Return the [X, Y] coordinate for the center point of the cell that contains the specified text.  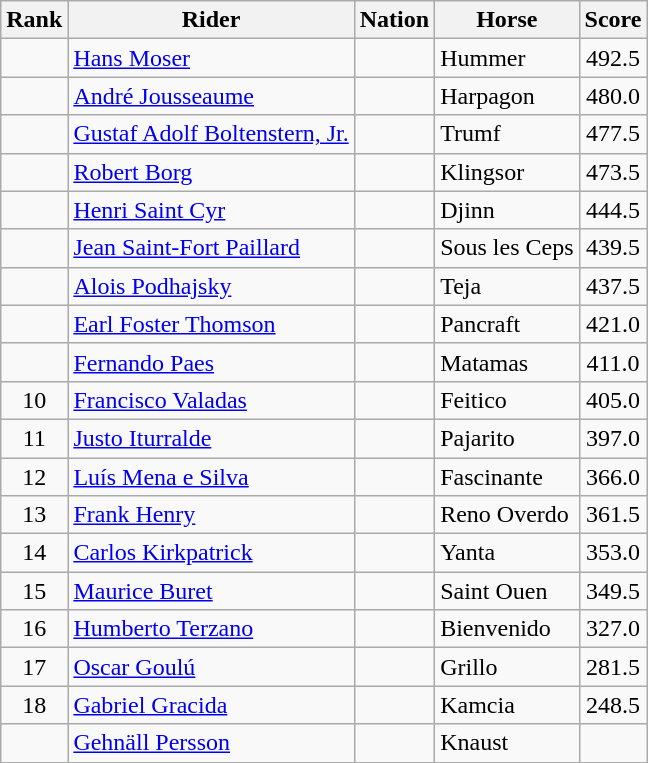
13 [34, 515]
Luís Mena e Silva [211, 477]
477.5 [613, 134]
17 [34, 667]
12 [34, 477]
Rider [211, 20]
Trumf [507, 134]
Maurice Buret [211, 591]
Justo Iturralde [211, 438]
Fernando Paes [211, 362]
Grillo [507, 667]
Teja [507, 286]
11 [34, 438]
480.0 [613, 96]
Gustaf Adolf Boltenstern, Jr. [211, 134]
411.0 [613, 362]
353.0 [613, 553]
15 [34, 591]
421.0 [613, 324]
Yanta [507, 553]
Bienvenido [507, 629]
405.0 [613, 400]
18 [34, 705]
281.5 [613, 667]
Knaust [507, 743]
Hummer [507, 58]
Jean Saint-Fort Paillard [211, 248]
Robert Borg [211, 172]
André Jousseaume [211, 96]
Fascinante [507, 477]
439.5 [613, 248]
397.0 [613, 438]
Frank Henry [211, 515]
Pancraft [507, 324]
Gehnäll Persson [211, 743]
Alois Podhajsky [211, 286]
Carlos Kirkpatrick [211, 553]
248.5 [613, 705]
Matamas [507, 362]
Nation [394, 20]
437.5 [613, 286]
Saint Ouen [507, 591]
Henri Saint Cyr [211, 210]
Rank [34, 20]
Score [613, 20]
Earl Foster Thomson [211, 324]
Sous les Ceps [507, 248]
Humberto Terzano [211, 629]
444.5 [613, 210]
Horse [507, 20]
16 [34, 629]
Klingsor [507, 172]
349.5 [613, 591]
Gabriel Gracida [211, 705]
Feitico [507, 400]
Hans Moser [211, 58]
366.0 [613, 477]
10 [34, 400]
Francisco Valadas [211, 400]
Reno Overdo [507, 515]
14 [34, 553]
Harpagon [507, 96]
492.5 [613, 58]
473.5 [613, 172]
361.5 [613, 515]
Pajarito [507, 438]
Kamcia [507, 705]
327.0 [613, 629]
Oscar Goulú [211, 667]
Djinn [507, 210]
